Capture the cell that displays the provided text and extract its (x, y) central coordinate. 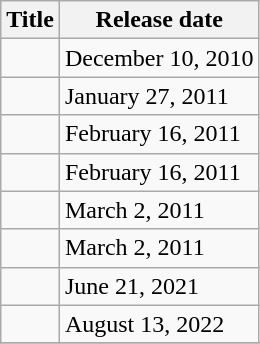
Title (30, 20)
Release date (159, 20)
August 13, 2022 (159, 324)
June 21, 2021 (159, 286)
January 27, 2011 (159, 96)
December 10, 2010 (159, 58)
